Return [X, Y] of the center of cell containing provided text 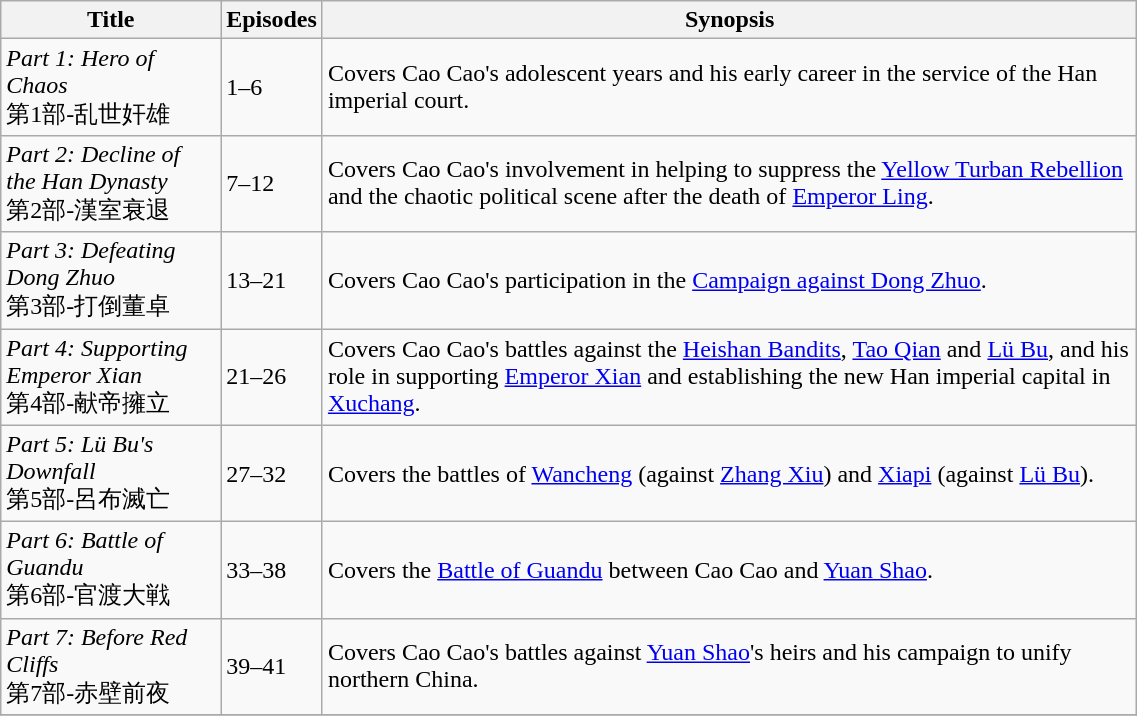
Part 3: Defeating Dong Zhuo第3部-打倒董卓 [111, 280]
21–26 [272, 376]
Part 2: Decline of the Han Dynasty第2部-漢室衰退 [111, 184]
33–38 [272, 570]
Covers Cao Cao's involvement in helping to suppress the Yellow Turban Rebellion and the chaotic political scene after the death of Emperor Ling. [729, 184]
13–21 [272, 280]
Part 5: Lü Bu's Downfall第5部-呂布滅亡 [111, 474]
1–6 [272, 88]
7–12 [272, 184]
Covers the battles of Wancheng (against Zhang Xiu) and Xiapi (against Lü Bu). [729, 474]
Part 4: Supporting Emperor Xian第4部-献帝擁立 [111, 376]
39–41 [272, 666]
Part 1: Hero of Chaos第1部-乱世奸雄 [111, 88]
Part 6: Battle of Guandu第6部-官渡大戦 [111, 570]
27–32 [272, 474]
Covers Cao Cao's battles against Yuan Shao's heirs and his campaign to unify northern China. [729, 666]
Part 7: Before Red Cliffs第7部-赤壁前夜 [111, 666]
Covers Cao Cao's adolescent years and his early career in the service of the Han imperial court. [729, 88]
Covers the Battle of Guandu between Cao Cao and Yuan Shao. [729, 570]
Synopsis [729, 20]
Episodes [272, 20]
Title [111, 20]
Covers Cao Cao's participation in the Campaign against Dong Zhuo. [729, 280]
